From the cell containing the given text, extract its center point as (X, Y) coordinate. 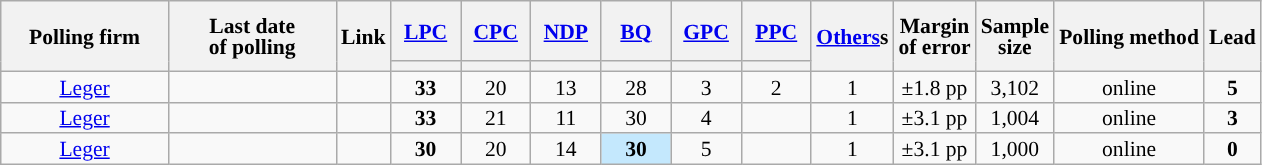
4 (706, 118)
Otherss (852, 36)
NDP (566, 31)
11 (566, 118)
14 (566, 150)
2 (776, 86)
21 (496, 118)
28 (636, 86)
GPC (706, 31)
Marginof error (934, 36)
±1.8 pp (934, 86)
Polling firm (85, 36)
Polling method (1129, 36)
1,004 (1015, 118)
0 (1232, 150)
Lead (1232, 36)
PPC (776, 31)
Link (364, 36)
13 (566, 86)
Samplesize (1015, 36)
1,000 (1015, 150)
3,102 (1015, 86)
BQ (636, 31)
LPC (426, 31)
CPC (496, 31)
Last dateof polling (252, 36)
